Extract the (x, y) coordinate from the center of the cell holding the provided text.  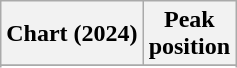
Chart (2024) (72, 34)
Peakposition (189, 34)
